Determine the (x, y) coordinate at the center of the cell enclosing the given text.  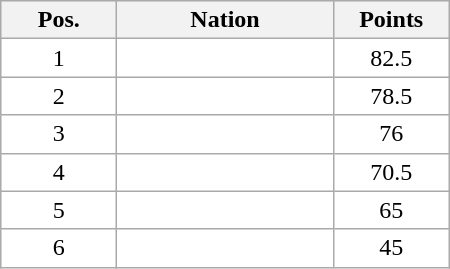
2 (59, 96)
Points (391, 20)
Nation (225, 20)
6 (59, 248)
78.5 (391, 96)
76 (391, 134)
Pos. (59, 20)
3 (59, 134)
1 (59, 58)
82.5 (391, 58)
4 (59, 172)
5 (59, 210)
45 (391, 248)
70.5 (391, 172)
65 (391, 210)
